Detect which cell encompasses the target text, then output its [X, Y] center coordinate. 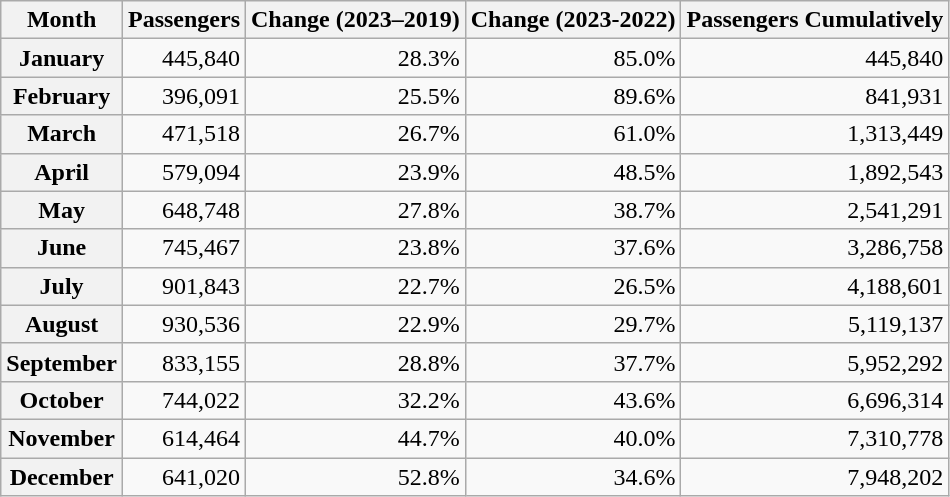
614,464 [184, 438]
January [62, 58]
26.5% [573, 286]
Passengers Cumulatively [815, 20]
744,022 [184, 400]
Passengers [184, 20]
6,696,314 [815, 400]
37.6% [573, 248]
1,313,449 [815, 134]
July [62, 286]
May [62, 210]
745,467 [184, 248]
43.6% [573, 400]
641,020 [184, 477]
2,541,291 [815, 210]
June [62, 248]
40.0% [573, 438]
October [62, 400]
7,948,202 [815, 477]
23.8% [356, 248]
25.5% [356, 96]
44.7% [356, 438]
29.7% [573, 324]
3,286,758 [815, 248]
28.3% [356, 58]
34.6% [573, 477]
396,091 [184, 96]
February [62, 96]
579,094 [184, 172]
August [62, 324]
1,892,543 [815, 172]
22.9% [356, 324]
26.7% [356, 134]
27.8% [356, 210]
48.5% [573, 172]
89.6% [573, 96]
38.7% [573, 210]
September [62, 362]
471,518 [184, 134]
28.8% [356, 362]
37.7% [573, 362]
648,748 [184, 210]
841,931 [815, 96]
52.8% [356, 477]
61.0% [573, 134]
December [62, 477]
4,188,601 [815, 286]
Month [62, 20]
23.9% [356, 172]
Change (2023-2022) [573, 20]
85.0% [573, 58]
22.7% [356, 286]
March [62, 134]
5,119,137 [815, 324]
April [62, 172]
November [62, 438]
32.2% [356, 400]
7,310,778 [815, 438]
930,536 [184, 324]
901,843 [184, 286]
Change (2023–2019) [356, 20]
833,155 [184, 362]
5,952,292 [815, 362]
